Extract the (x, y) coordinate from the center of the cell holding the provided text.  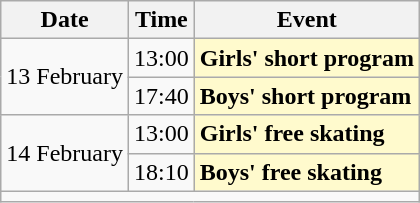
Event (306, 20)
Boys' short program (306, 96)
Boys' free skating (306, 172)
14 February (65, 153)
17:40 (161, 96)
13 February (65, 77)
Date (65, 20)
Girls' short program (306, 58)
18:10 (161, 172)
Time (161, 20)
Girls' free skating (306, 134)
